Return the [x, y] coordinate for the center point of the cell that contains the specified text.  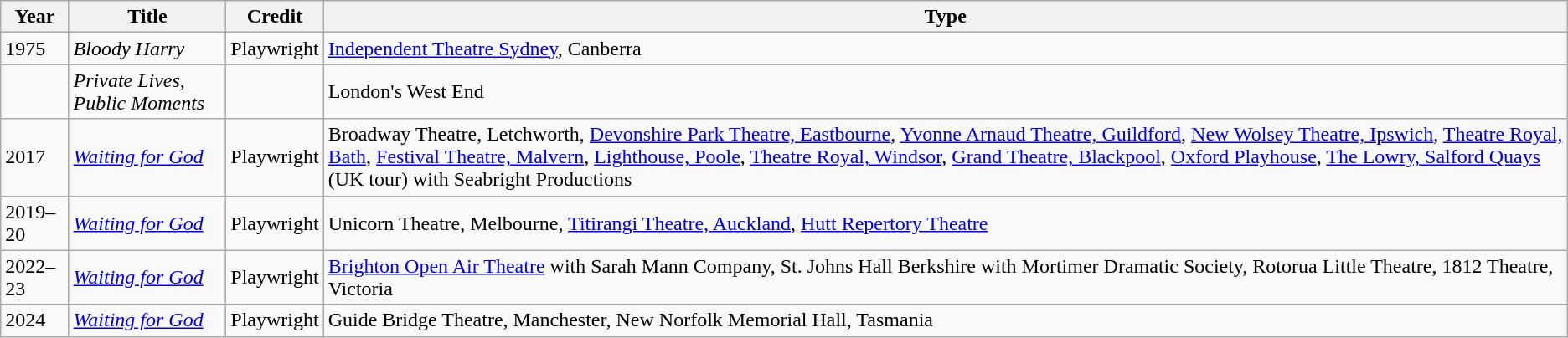
1975 [35, 49]
Independent Theatre Sydney, Canberra [945, 49]
Private Lives, Public Moments [147, 92]
Title [147, 17]
Type [945, 17]
2022–23 [35, 278]
2017 [35, 157]
Credit [275, 17]
Unicorn Theatre, Melbourne, Titirangi Theatre, Auckland, Hutt Repertory Theatre [945, 223]
2019–20 [35, 223]
Bloody Harry [147, 49]
London's West End [945, 92]
2024 [35, 320]
Year [35, 17]
Guide Bridge Theatre, Manchester, New Norfolk Memorial Hall, Tasmania [945, 320]
